From the cell containing the given text, extract its center point as (x, y) coordinate. 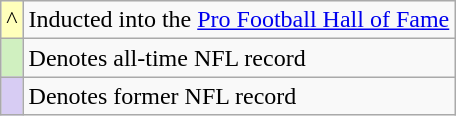
Denotes all-time NFL record (239, 58)
Denotes former NFL record (239, 96)
^ (12, 20)
Inducted into the Pro Football Hall of Fame (239, 20)
